Determine the [x, y] coordinate at the center of the cell enclosing the given text.  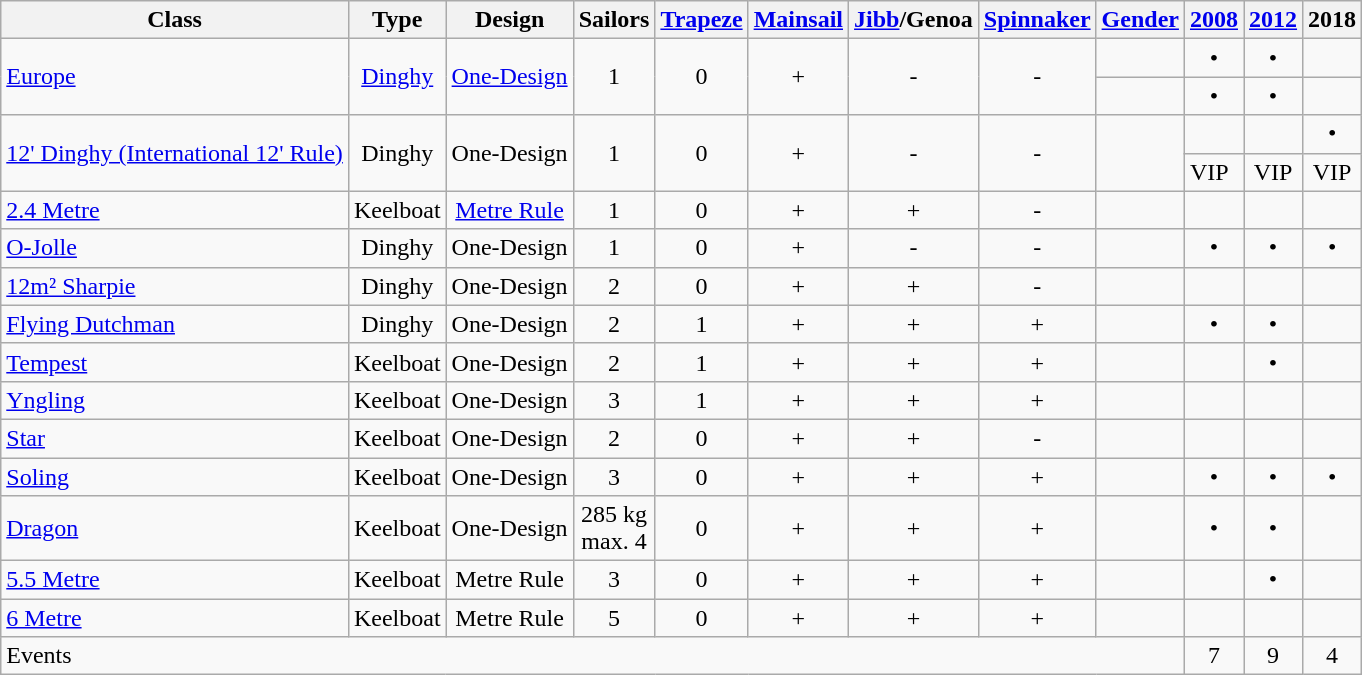
O-Jolle [175, 248]
5.5 Metre [175, 580]
5 [614, 618]
Dragon [175, 528]
2.4 Metre [175, 210]
Design [510, 20]
Events [593, 656]
Sailors [614, 20]
Mainsail [798, 20]
6 Metre [175, 618]
2012 [1274, 20]
9 [1274, 656]
Soling [175, 477]
Jibb/Genoa [914, 20]
12m² Sharpie [175, 286]
12' Dinghy (International 12' Rule) [175, 153]
Flying Dutchman [175, 324]
Spinnaker [1037, 20]
Type [397, 20]
Tempest [175, 362]
Trapeze [702, 20]
Gender [1140, 20]
2018 [1332, 20]
2008 [1214, 20]
Europe [175, 77]
Yngling [175, 400]
7 [1214, 656]
4 [1332, 656]
Star [175, 438]
285 kgmax. 4 [614, 528]
Class [175, 20]
